Identify which cell holds the provided text, then report its (X, Y) central coordinate. 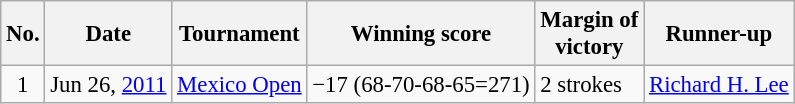
−17 (68-70-68-65=271) (421, 85)
No. (23, 34)
1 (23, 85)
Richard H. Lee (719, 85)
Margin ofvictory (590, 34)
Winning score (421, 34)
2 strokes (590, 85)
Tournament (240, 34)
Date (108, 34)
Mexico Open (240, 85)
Jun 26, 2011 (108, 85)
Runner-up (719, 34)
